Output the (X, Y) coordinate of the center of the cell containing the given text.  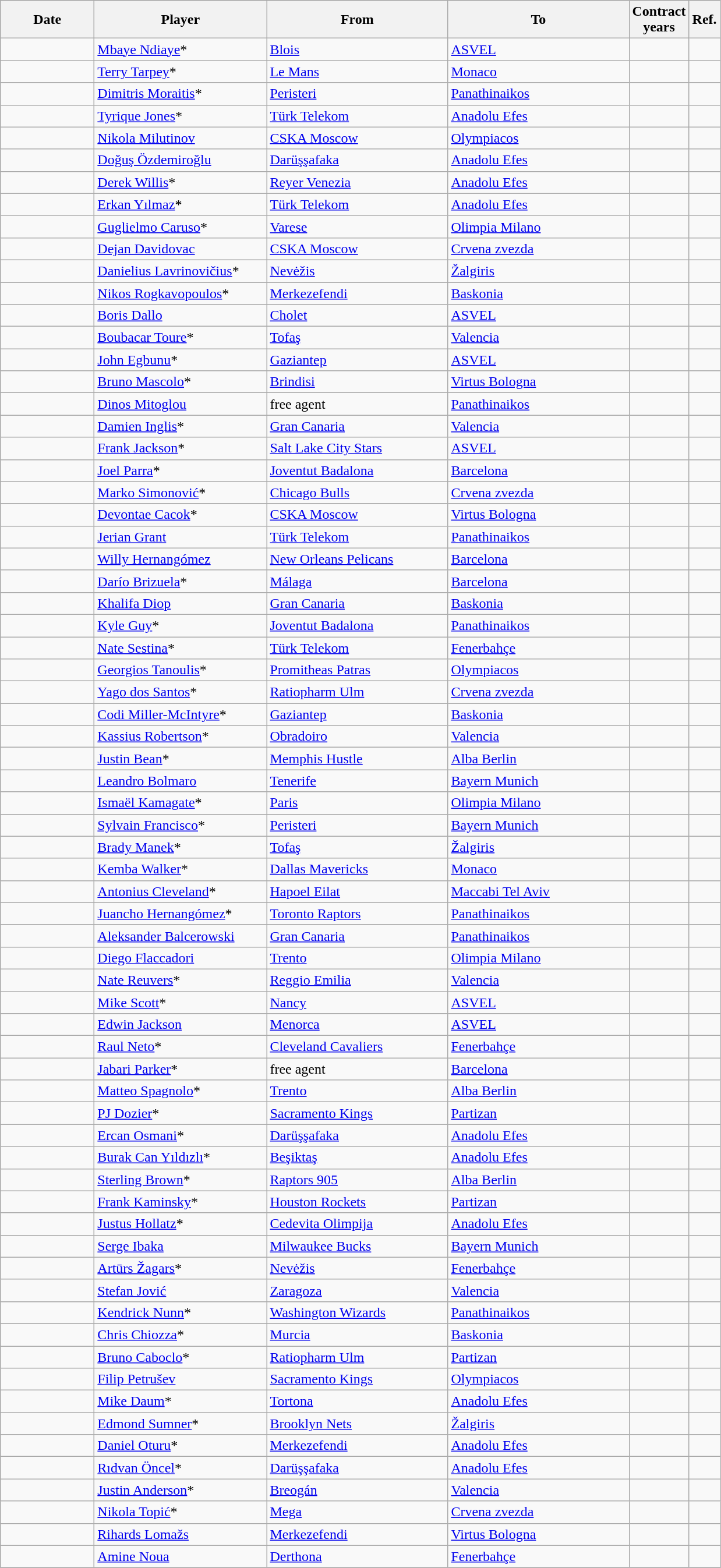
Stefan Jović (181, 1290)
Codi Miller-McIntyre* (181, 714)
Obradoiro (358, 737)
Jerian Grant (181, 537)
Diego Flaccadori (181, 958)
Willy Hernangómez (181, 559)
Tyrique Jones* (181, 116)
Jabari Parker* (181, 1069)
Dejan Davidovac (181, 249)
Damien Inglis* (181, 426)
Danielius Lavrinovičius* (181, 271)
Justus Hollatz* (181, 1224)
Nate Sestina* (181, 648)
Brady Manek* (181, 847)
Ismaël Kamagate* (181, 803)
Nikola Topić* (181, 1512)
Devontae Cacok* (181, 515)
Murcia (358, 1335)
Cleveland Cavaliers (358, 1047)
Derek Willis* (181, 182)
Filip Petrušev (181, 1379)
Amine Noua (181, 1556)
Reggio Emilia (358, 980)
Le Mans (358, 72)
Justin Anderson* (181, 1490)
Juancho Hernangómez* (181, 914)
Marko Simonović* (181, 493)
PJ Dozier* (181, 1113)
Mike Scott* (181, 1002)
Houston Rockets (358, 1202)
Chris Chiozza* (181, 1335)
Zaragoza (358, 1290)
Reyer Venezia (358, 182)
Darío Brizuela* (181, 581)
Dinos Mitoglou (181, 404)
Rihards Lomažs (181, 1534)
Washington Wizards (358, 1312)
Matteo Spagnolo* (181, 1091)
Kassius Robertson* (181, 737)
Serge Ibaka (181, 1246)
Derthona (358, 1556)
Varese (358, 226)
Frank Jackson* (181, 448)
Nikola Milutinov (181, 138)
Promitheas Patras (358, 670)
To (538, 20)
Toronto Raptors (358, 914)
Hapoel Eilat (358, 891)
Kendrick Nunn* (181, 1312)
Sterling Brown* (181, 1180)
Boubacar Toure* (181, 338)
Doğuş Özdemiroğlu (181, 160)
Player (181, 20)
Dimitris Moraitis* (181, 94)
Guglielmo Caruso* (181, 226)
Beşiktaş (358, 1158)
Artūrs Žagars* (181, 1268)
Mike Daum* (181, 1401)
Rıdvan Öncel* (181, 1468)
Sylvain Francisco* (181, 825)
Salt Lake City Stars (358, 448)
Antonius Cleveland* (181, 891)
Daniel Oturu* (181, 1446)
Milwaukee Bucks (358, 1246)
John Egbunu* (181, 360)
Boris Dallo (181, 316)
Kemba Walker* (181, 869)
Frank Kaminsky* (181, 1202)
Brindisi (358, 382)
Edwin Jackson (181, 1025)
Nate Reuvers* (181, 980)
Mega (358, 1512)
Leandro Bolmaro (181, 781)
Bruno Mascolo* (181, 382)
Ercan Osmani* (181, 1135)
Memphis Hustle (358, 759)
Raul Neto* (181, 1047)
Cholet (358, 316)
Blois (358, 49)
New Orleans Pelicans (358, 559)
Edmond Sumner* (181, 1424)
Tortona (358, 1401)
Paris (358, 803)
Nancy (358, 1002)
Ref. (705, 20)
Nikos Rogkavopoulos* (181, 293)
Date (48, 20)
Mbaye Ndiaye* (181, 49)
Chicago Bulls (358, 493)
Dallas Mavericks (358, 869)
Joel Parra* (181, 470)
Erkan Yılmaz* (181, 204)
Burak Can Yıldızlı* (181, 1158)
Málaga (358, 581)
Yago dos Santos* (181, 692)
Kyle Guy* (181, 625)
Raptors 905 (358, 1180)
Contractyears (659, 20)
Menorca (358, 1025)
From (358, 20)
Justin Bean* (181, 759)
Terry Tarpey* (181, 72)
Maccabi Tel Aviv (538, 891)
Khalifa Diop (181, 603)
Brooklyn Nets (358, 1424)
Georgios Tanoulis* (181, 670)
Aleksander Balcerowski (181, 936)
Breogán (358, 1490)
Cedevita Olimpija (358, 1224)
Bruno Caboclo* (181, 1357)
Tenerife (358, 781)
